Determine the [X, Y] coordinate at the center of the cell enclosing the given text.  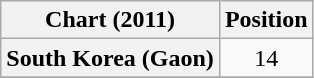
14 [266, 58]
Chart (2011) [110, 20]
South Korea (Gaon) [110, 58]
Position [266, 20]
